Return the [x, y] coordinate for the center point of the cell that contains the specified text.  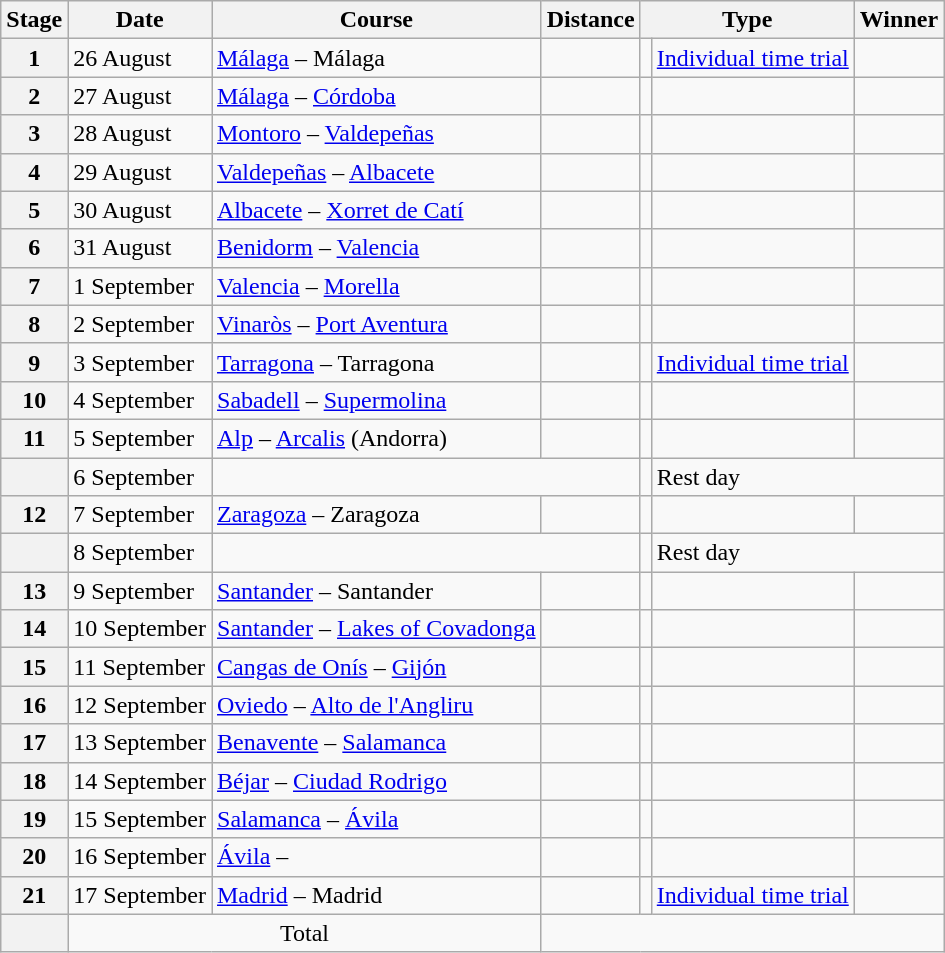
27 August [140, 96]
Madrid – Madrid [377, 895]
3 [34, 134]
Montoro – Valdepeñas [377, 134]
16 September [140, 857]
14 September [140, 781]
Albacete – Xorret de Catí [377, 210]
15 September [140, 819]
Total [304, 933]
6 [34, 248]
Málaga – Córdoba [377, 96]
30 August [140, 210]
Sabadell – Supermolina [377, 400]
Santander – Santander [377, 591]
Stage [34, 20]
26 August [140, 58]
Winner [898, 20]
9 September [140, 591]
2 September [140, 324]
Béjar – Ciudad Rodrigo [377, 781]
13 [34, 591]
9 [34, 362]
1 September [140, 286]
8 September [140, 553]
13 September [140, 743]
1 [34, 58]
Distance [590, 20]
5 September [140, 438]
2 [34, 96]
Tarragona – Tarragona [377, 362]
15 [34, 667]
10 [34, 400]
6 September [140, 477]
Alp – Arcalis (Andorra) [377, 438]
3 September [140, 362]
29 August [140, 172]
Santander – Lakes of Covadonga [377, 629]
21 [34, 895]
Ávila – [377, 857]
14 [34, 629]
Valdepeñas – Albacete [377, 172]
Date [140, 20]
8 [34, 324]
Zaragoza – Zaragoza [377, 515]
28 August [140, 134]
31 August [140, 248]
Málaga – Málaga [377, 58]
Salamanca – Ávila [377, 819]
Benavente – Salamanca [377, 743]
17 September [140, 895]
Oviedo – Alto de l'Angliru [377, 705]
Valencia – Morella [377, 286]
12 September [140, 705]
7 [34, 286]
20 [34, 857]
16 [34, 705]
Type [747, 20]
10 September [140, 629]
Cangas de Onís – Gijón [377, 667]
17 [34, 743]
12 [34, 515]
Course [377, 20]
11 September [140, 667]
Vinaròs – Port Aventura [377, 324]
7 September [140, 515]
19 [34, 819]
11 [34, 438]
Benidorm – Valencia [377, 248]
4 September [140, 400]
4 [34, 172]
18 [34, 781]
5 [34, 210]
